Identify which cell holds the provided text, then report its [X, Y] central coordinate. 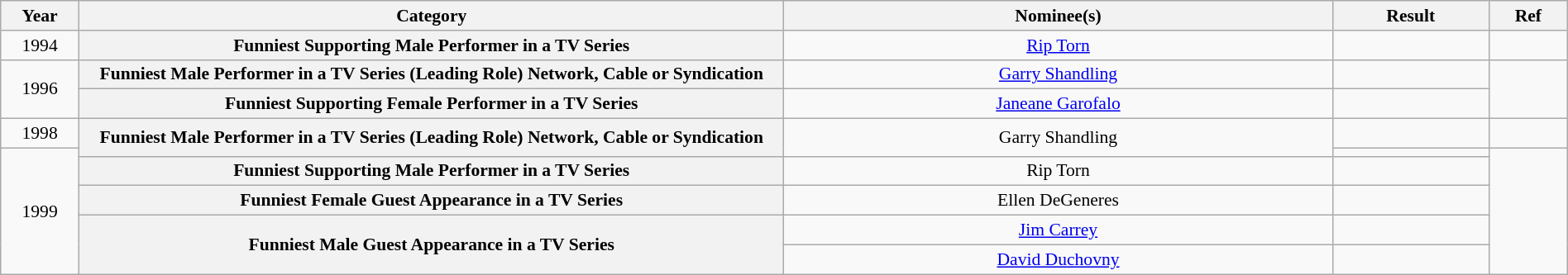
1996 [40, 89]
Funniest Male Guest Appearance in a TV Series [432, 244]
Funniest Supporting Female Performer in a TV Series [432, 104]
David Duchovny [1059, 259]
Category [432, 16]
Jim Carrey [1059, 230]
1999 [40, 211]
1994 [40, 45]
Result [1411, 16]
1998 [40, 134]
Ellen DeGeneres [1059, 201]
Nominee(s) [1059, 16]
Year [40, 16]
Janeane Garofalo [1059, 104]
Funniest Female Guest Appearance in a TV Series [432, 201]
Ref [1528, 16]
